Determine the [x, y] coordinate at the center of the cell enclosing the given text.  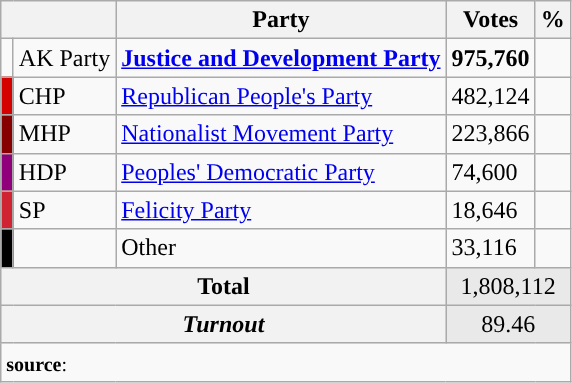
Republican People's Party [281, 96]
Party [281, 20]
Peoples' Democratic Party [281, 172]
Votes [490, 20]
482,124 [490, 96]
Nationalist Movement Party [281, 134]
% [552, 20]
89.46 [508, 324]
18,646 [490, 210]
CHP [64, 96]
AK Party [64, 58]
1,808,112 [508, 286]
74,600 [490, 172]
Other [281, 248]
Justice and Development Party [281, 58]
source: [286, 362]
Felicity Party [281, 210]
Turnout [224, 324]
223,866 [490, 134]
Total [224, 286]
MHP [64, 134]
HDP [64, 172]
SP [64, 210]
975,760 [490, 58]
33,116 [490, 248]
